Search for the cell housing the specified text and yield its (X, Y) center coordinate. 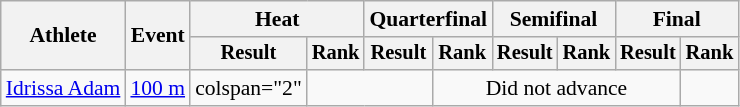
Event (158, 36)
Final (676, 19)
Athlete (64, 36)
100 m (158, 88)
Heat (277, 19)
Idrissa Adam (64, 88)
Did not advance (556, 88)
Semifinal (554, 19)
colspan="2" (248, 88)
Quarterfinal (428, 19)
